Return [x, y] of the center of cell containing provided text 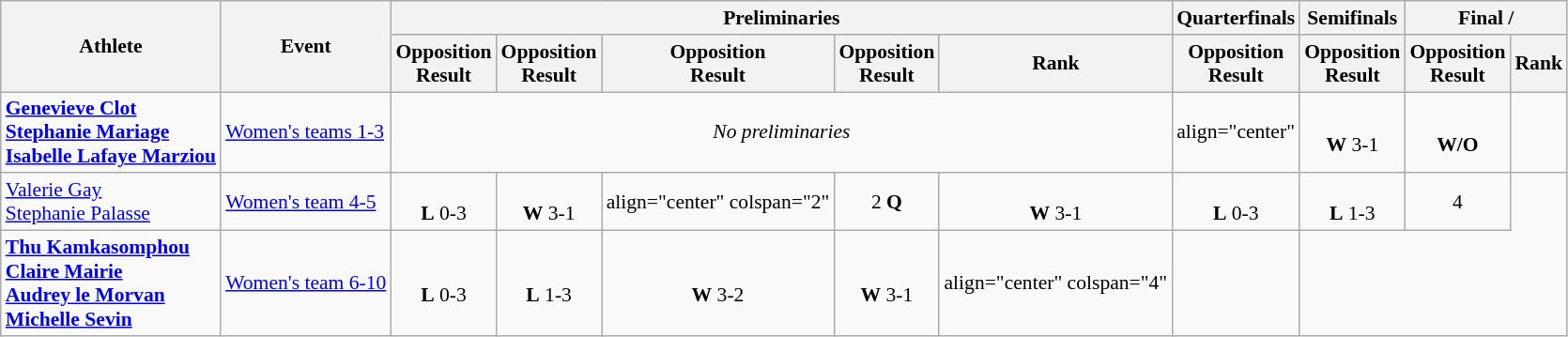
No preliminaries [781, 133]
Final / [1485, 18]
align="center" colspan="2" [718, 203]
Athlete [111, 47]
2 Q [886, 203]
W/O [1457, 133]
4 [1457, 203]
Genevieve Clot Stephanie Mariage Isabelle Lafaye Marziou [111, 133]
W 3-2 [718, 283]
Semifinals [1352, 18]
Valerie Gay Stephanie Palasse [111, 203]
Event [306, 47]
Women's team 4-5 [306, 203]
Preliminaries [781, 18]
Women's team 6-10 [306, 283]
Women's teams 1-3 [306, 133]
Thu Kamkasomphou Claire Mairie Audrey le Morvan Michelle Sevin [111, 283]
align="center" [1236, 133]
align="center" colspan="4" [1055, 283]
Quarterfinals [1236, 18]
